Extract the [x, y] coordinate from the center of the cell holding the provided text.  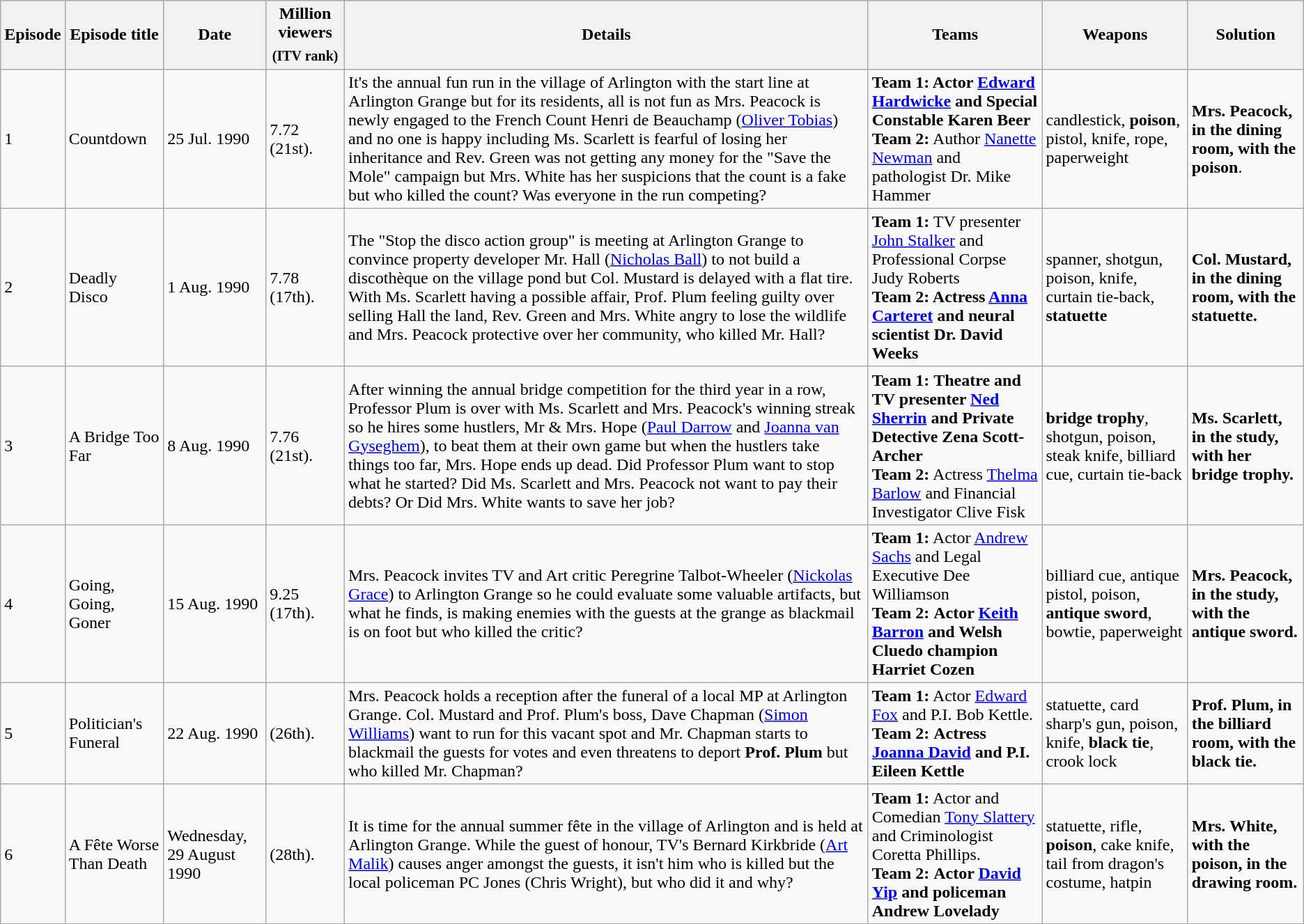
Episode title [114, 35]
candlestick, poison, pistol, knife, rope, paperweight [1115, 139]
Ms. Scarlett, in the study, with her bridge trophy. [1245, 446]
7.72 (21st). [305, 139]
bridge trophy, shotgun, poison, steak knife, billiard cue, curtain tie-back [1115, 446]
3 [33, 446]
Wednesday, 29 August 1990 [215, 854]
1 [33, 139]
Going, Going, Goner [114, 603]
Countdown [114, 139]
7.78 (17th). [305, 287]
(28th). [305, 854]
Team 1: Actor Andrew Sachs and Legal Executive Dee Williamson Team 2: Actor Keith Barron and Welsh Cluedo champion Harriet Cozen [955, 603]
Team 1: Actor and Comedian Tony Slattery and Criminologist Coretta Phillips. Team 2: Actor David Yip and policeman Andrew Lovelady [955, 854]
Mrs. Peacock, in the dining room, with the poison. [1245, 139]
Team 1: TV presenter John Stalker and Professional Corpse Judy RobertsTeam 2: Actress Anna Carteret and neural scientist Dr. David Weeks [955, 287]
4 [33, 603]
statuette, rifle, poison, cake knife, tail from dragon's costume, hatpin [1115, 854]
Date [215, 35]
A Bridge Too Far [114, 446]
Solution [1245, 35]
Mrs. White, with the poison, in the drawing room. [1245, 854]
A Fête Worse Than Death [114, 854]
Col. Mustard, in the dining room, with the statuette. [1245, 287]
Episode [33, 35]
5 [33, 733]
Prof. Plum, in the billiard room, with the black tie. [1245, 733]
Details [607, 35]
Million viewers (ITV rank) [305, 35]
billiard cue, antique pistol, poison, antique sword, bowtie, paperweight [1115, 603]
Teams [955, 35]
Politician's Funeral [114, 733]
9.25 (17th). [305, 603]
15 Aug. 1990 [215, 603]
2 [33, 287]
Team 1: Actor Edward Fox and P.I. Bob Kettle. Team 2: Actress Joanna David and P.I. Eileen Kettle [955, 733]
22 Aug. 1990 [215, 733]
25 Jul. 1990 [215, 139]
7.76 (21st). [305, 446]
(26th). [305, 733]
8 Aug. 1990 [215, 446]
statuette, card sharp's gun, poison, knife, black tie, crook lock [1115, 733]
Mrs. Peacock, in the study, with the antique sword. [1245, 603]
Deadly Disco [114, 287]
1 Aug. 1990 [215, 287]
6 [33, 854]
Team 1: Actor Edward Hardwicke and Special Constable Karen BeerTeam 2: Author Nanette Newman and pathologist Dr. Mike Hammer [955, 139]
spanner, shotgun, poison, knife, curtain tie-back, statuette [1115, 287]
Weapons [1115, 35]
